Locate the cell with the specified text and output its (x, y) center coordinate. 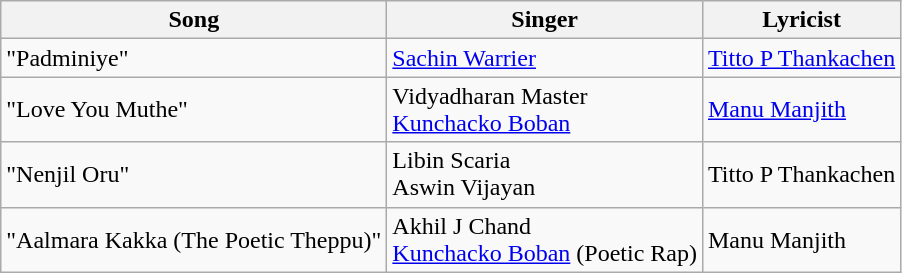
Akhil J Chand Kunchacko Boban (Poetic Rap) (545, 240)
Sachin Warrier (545, 58)
"Love You Muthe" (194, 110)
Singer (545, 20)
Vidyadharan Master Kunchacko Boban (545, 110)
"Padminiye" (194, 58)
Lyricist (801, 20)
"Nenjil Oru" (194, 174)
Libin Scaria Aswin Vijayan (545, 174)
"Aalmara Kakka (The Poetic Theppu)" (194, 240)
Song (194, 20)
